Return the [X, Y] coordinate for the center point of the cell that contains the specified text.  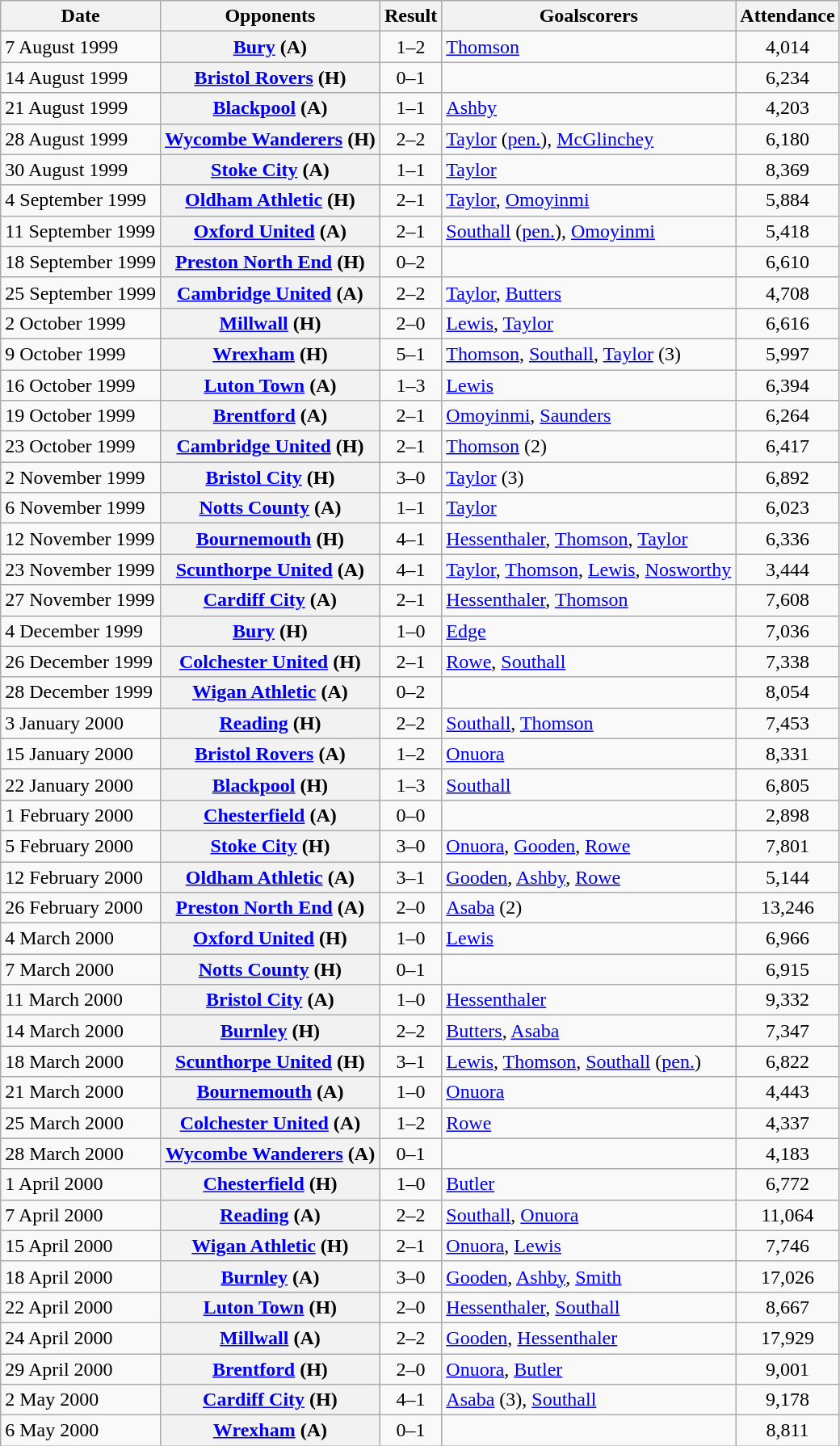
4,203 [787, 108]
27 November 1999 [81, 600]
Taylor (pen.), McGlinchey [589, 139]
7,453 [787, 723]
Notts County (H) [270, 969]
4,443 [787, 1092]
7,608 [787, 600]
Oxford United (H) [270, 939]
7 August 1999 [81, 47]
Scunthorpe United (A) [270, 570]
Southall [589, 784]
3 January 2000 [81, 723]
Edge [589, 631]
Cambridge United (H) [270, 447]
6,616 [787, 323]
30 August 1999 [81, 170]
Stoke City (A) [270, 170]
Attendance [787, 16]
Brentford (A) [270, 416]
6,180 [787, 139]
8,811 [787, 1431]
Oxford United (A) [270, 231]
21 August 1999 [81, 108]
6,892 [787, 477]
Lewis, Taylor [589, 323]
22 April 2000 [81, 1307]
Preston North End (A) [270, 908]
18 March 2000 [81, 1061]
Hessenthaler, Southall [589, 1307]
Southall (pen.), Omoyinmi [589, 231]
12 November 1999 [81, 539]
15 January 2000 [81, 754]
6,234 [787, 78]
Cardiff City (H) [270, 1400]
15 April 2000 [81, 1246]
Taylor, Omoyinmi [589, 200]
Asaba (2) [589, 908]
6,805 [787, 784]
Bournemouth (A) [270, 1092]
5 February 2000 [81, 846]
28 August 1999 [81, 139]
6,264 [787, 416]
6,822 [787, 1061]
26 December 1999 [81, 662]
Wrexham (A) [270, 1431]
Rowe, Southall [589, 662]
Wycombe Wanderers (H) [270, 139]
Bury (H) [270, 631]
Hessenthaler, Thomson, Taylor [589, 539]
2 October 1999 [81, 323]
3,444 [787, 570]
Gooden, Ashby, Rowe [589, 876]
5,884 [787, 200]
Millwall (H) [270, 323]
Bristol City (H) [270, 477]
18 September 1999 [81, 262]
Asaba (3), Southall [589, 1400]
9,178 [787, 1400]
Ashby [589, 108]
11 March 2000 [81, 1000]
Taylor (3) [589, 477]
6 May 2000 [81, 1431]
Goalscorers [589, 16]
25 March 2000 [81, 1123]
Chesterfield (H) [270, 1184]
13,246 [787, 908]
5,997 [787, 354]
Onuora, Lewis [589, 1246]
Rowe [589, 1123]
6,023 [787, 508]
Cardiff City (A) [270, 600]
Date [81, 16]
4 September 1999 [81, 200]
9 October 1999 [81, 354]
Oldham Athletic (H) [270, 200]
7,746 [787, 1246]
26 February 2000 [81, 908]
Southall, Thomson [589, 723]
4,337 [787, 1123]
Omoyinmi, Saunders [589, 416]
Butler [589, 1184]
4,708 [787, 292]
23 November 1999 [81, 570]
Thomson (2) [589, 447]
Wigan Athletic (A) [270, 692]
Brentford (H) [270, 1369]
Luton Town (A) [270, 385]
Onuora, Gooden, Rowe [589, 846]
5,418 [787, 231]
7,338 [787, 662]
28 December 1999 [81, 692]
7,801 [787, 846]
7,347 [787, 1031]
11 September 1999 [81, 231]
Result [410, 16]
Reading (H) [270, 723]
28 March 2000 [81, 1154]
Southall, Onuora [589, 1215]
Colchester United (H) [270, 662]
Hessenthaler [589, 1000]
11,064 [787, 1215]
Thomson [589, 47]
9,332 [787, 1000]
Blackpool (H) [270, 784]
4 March 2000 [81, 939]
8,331 [787, 754]
Reading (A) [270, 1215]
6,610 [787, 262]
Millwall (A) [270, 1338]
2 November 1999 [81, 477]
Onuora, Butler [589, 1369]
Hessenthaler, Thomson [589, 600]
9,001 [787, 1369]
Stoke City (H) [270, 846]
14 March 2000 [81, 1031]
6,966 [787, 939]
7,036 [787, 631]
8,054 [787, 692]
Scunthorpe United (H) [270, 1061]
Opponents [270, 16]
Cambridge United (A) [270, 292]
Burnley (A) [270, 1276]
Oldham Athletic (A) [270, 876]
0–0 [410, 815]
14 August 1999 [81, 78]
4,183 [787, 1154]
16 October 1999 [81, 385]
Bury (A) [270, 47]
Lewis, Thomson, Southall (pen.) [589, 1061]
Notts County (A) [270, 508]
Colchester United (A) [270, 1123]
6 November 1999 [81, 508]
24 April 2000 [81, 1338]
4,014 [787, 47]
12 February 2000 [81, 876]
29 April 2000 [81, 1369]
17,026 [787, 1276]
21 March 2000 [81, 1092]
4 December 1999 [81, 631]
18 April 2000 [81, 1276]
Preston North End (H) [270, 262]
8,369 [787, 170]
Burnley (H) [270, 1031]
Taylor, Butters [589, 292]
6,772 [787, 1184]
25 September 1999 [81, 292]
6,915 [787, 969]
Blackpool (A) [270, 108]
22 January 2000 [81, 784]
5–1 [410, 354]
17,929 [787, 1338]
2,898 [787, 815]
7 March 2000 [81, 969]
5,144 [787, 876]
Gooden, Ashby, Smith [589, 1276]
1 April 2000 [81, 1184]
Luton Town (H) [270, 1307]
Bristol Rovers (H) [270, 78]
Chesterfield (A) [270, 815]
Wycombe Wanderers (A) [270, 1154]
Bristol City (A) [270, 1000]
7 April 2000 [81, 1215]
Bristol Rovers (A) [270, 754]
6,417 [787, 447]
1 February 2000 [81, 815]
Gooden, Hessenthaler [589, 1338]
Butters, Asaba [589, 1031]
19 October 1999 [81, 416]
2 May 2000 [81, 1400]
Wrexham (H) [270, 354]
Taylor, Thomson, Lewis, Nosworthy [589, 570]
Wigan Athletic (H) [270, 1246]
6,336 [787, 539]
23 October 1999 [81, 447]
8,667 [787, 1307]
Thomson, Southall, Taylor (3) [589, 354]
6,394 [787, 385]
Bournemouth (H) [270, 539]
